Pinpoint the cell where the given text exists, returning its (X, Y) midpoint coordinate. 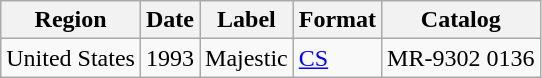
Catalog (461, 20)
MR-9302 0136 (461, 58)
CS (337, 58)
Majestic (247, 58)
United States (71, 58)
Region (71, 20)
Label (247, 20)
Date (170, 20)
Format (337, 20)
1993 (170, 58)
